Locate the cell with the specified text and output its (X, Y) center coordinate. 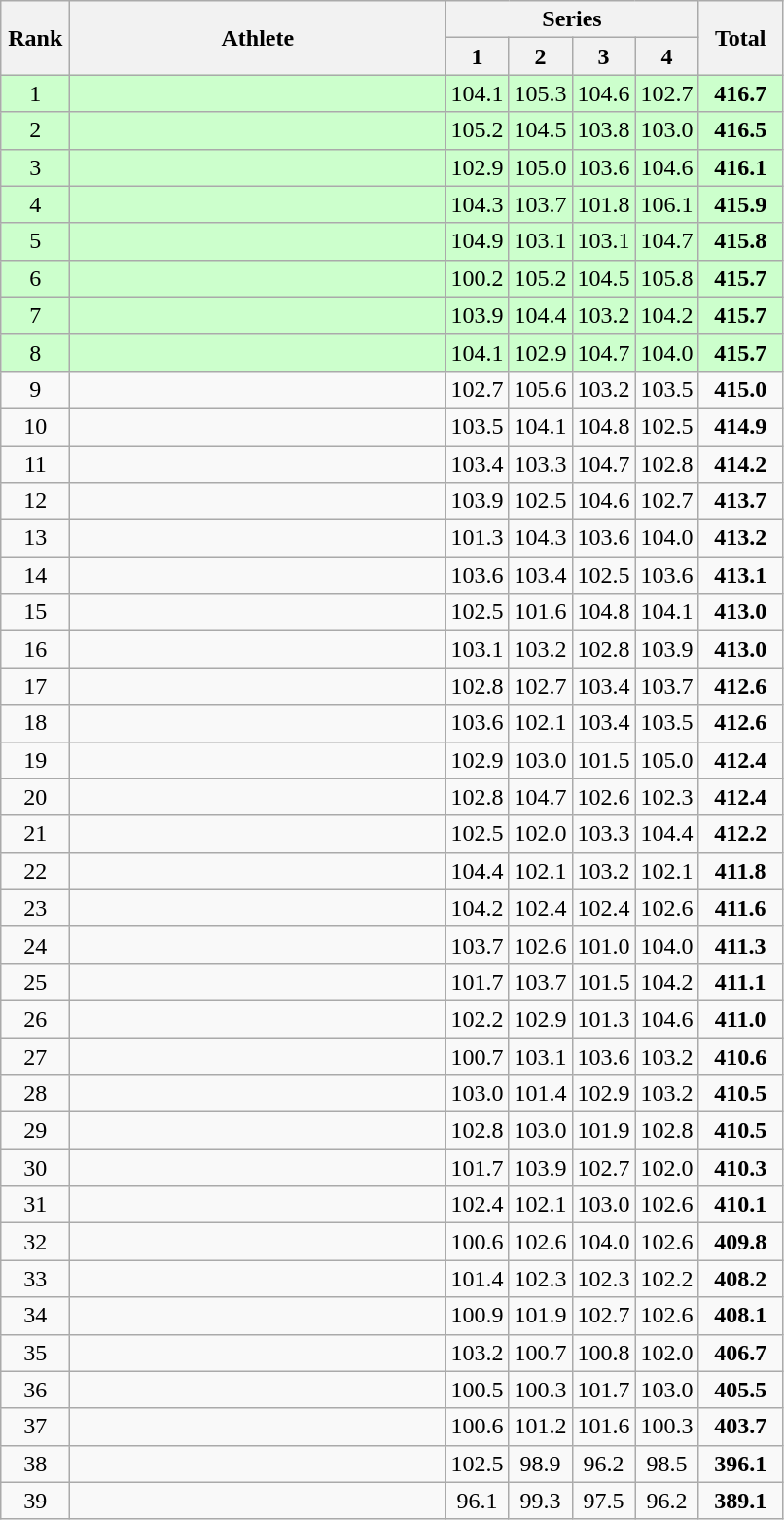
12 (35, 501)
408.1 (740, 1316)
405.5 (740, 1390)
Rank (35, 38)
106.1 (667, 204)
22 (35, 871)
389.1 (740, 1501)
411.3 (740, 945)
415.8 (740, 241)
31 (35, 1205)
33 (35, 1279)
413.2 (740, 538)
414.9 (740, 426)
96.1 (477, 1501)
36 (35, 1390)
6 (35, 278)
29 (35, 1131)
11 (35, 464)
411.6 (740, 908)
410.3 (740, 1168)
98.5 (667, 1464)
25 (35, 982)
403.7 (740, 1427)
101.2 (541, 1427)
13 (35, 538)
103.8 (603, 130)
24 (35, 945)
37 (35, 1427)
21 (35, 834)
98.9 (541, 1464)
411.1 (740, 982)
416.1 (740, 167)
413.7 (740, 501)
Total (740, 38)
34 (35, 1316)
410.6 (740, 1056)
105.8 (667, 278)
416.7 (740, 93)
7 (35, 315)
97.5 (603, 1501)
100.9 (477, 1316)
100.2 (477, 278)
100.8 (603, 1353)
5 (35, 241)
Athlete (258, 38)
20 (35, 797)
411.8 (740, 871)
100.5 (477, 1390)
104.9 (477, 241)
19 (35, 760)
23 (35, 908)
410.1 (740, 1205)
105.6 (541, 389)
35 (35, 1353)
99.3 (541, 1501)
14 (35, 575)
28 (35, 1094)
412.2 (740, 834)
17 (35, 686)
415.0 (740, 389)
408.2 (740, 1279)
409.8 (740, 1242)
406.7 (740, 1353)
105.3 (541, 93)
26 (35, 1019)
9 (35, 389)
30 (35, 1168)
415.9 (740, 204)
10 (35, 426)
15 (35, 612)
396.1 (740, 1464)
16 (35, 649)
101.0 (603, 945)
101.8 (603, 204)
416.5 (740, 130)
8 (35, 352)
18 (35, 723)
32 (35, 1242)
38 (35, 1464)
Series (572, 19)
411.0 (740, 1019)
413.1 (740, 575)
27 (35, 1056)
39 (35, 1501)
414.2 (740, 464)
